Return the [x, y] coordinate for the center point of the cell that contains the specified text.  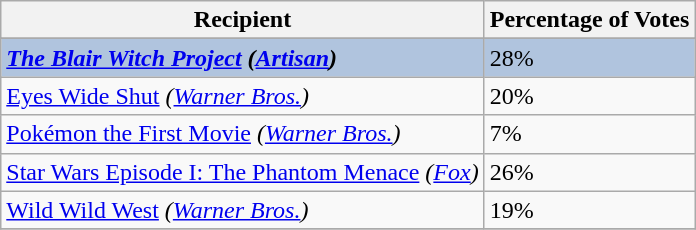
7% [590, 134]
Recipient [242, 20]
Wild Wild West (Warner Bros.) [242, 210]
Percentage of Votes [590, 20]
19% [590, 210]
26% [590, 172]
Pokémon the First Movie (Warner Bros.) [242, 134]
Star Wars Episode I: The Phantom Menace (Fox) [242, 172]
The Blair Witch Project (Artisan) [242, 58]
28% [590, 58]
20% [590, 96]
Eyes Wide Shut (Warner Bros.) [242, 96]
